Scan for the cell matching the given text and deliver its (X, Y) coordinate at center. 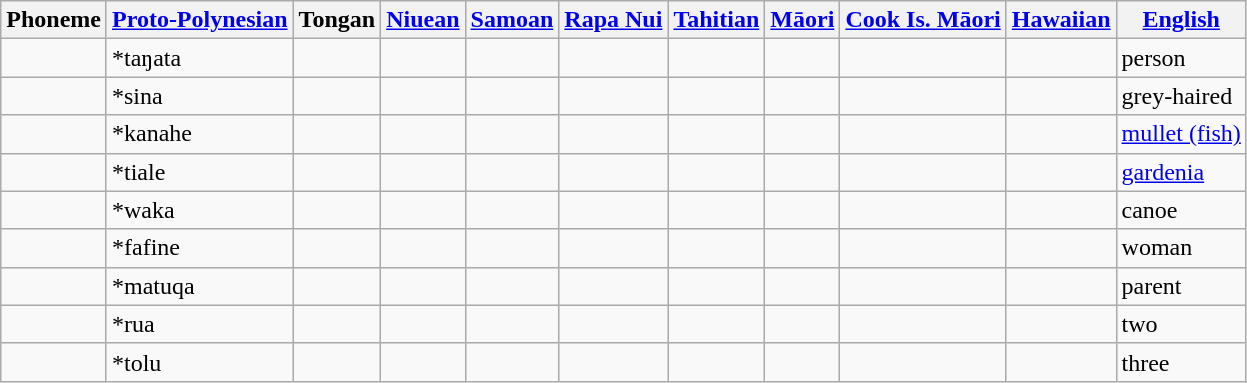
*rua (200, 324)
*kanahe (200, 134)
Rapa Nui (614, 20)
*tolu (200, 362)
mullet (fish) (1181, 134)
*sina (200, 96)
*waka (200, 210)
*tiale (200, 172)
Tahitian (716, 20)
two (1181, 324)
Proto-Polynesian (200, 20)
*taŋata (200, 58)
gardenia (1181, 172)
Hawaiian (1061, 20)
person (1181, 58)
Samoan (512, 20)
Niuean (423, 20)
canoe (1181, 210)
English (1181, 20)
parent (1181, 286)
Tongan (337, 20)
*matuqa (200, 286)
Phoneme (54, 20)
Cook Is. Māori (923, 20)
three (1181, 362)
*fafine (200, 248)
Māori (802, 20)
grey-haired (1181, 96)
woman (1181, 248)
